Scan for the cell matching the given text and deliver its [x, y] coordinate at center. 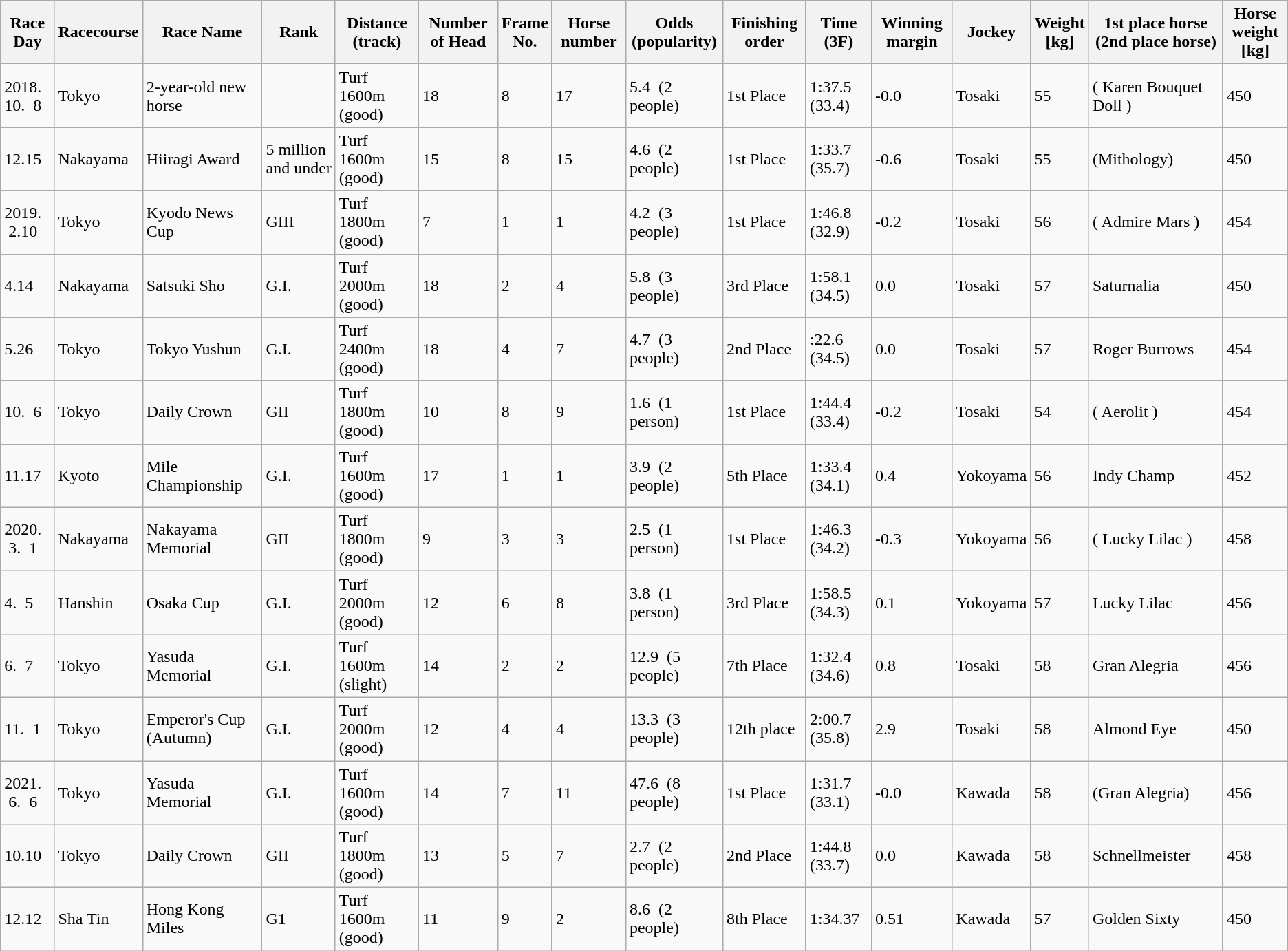
12.9 (5 people) [674, 665]
Osaka Cup [202, 602]
12.15 [28, 159]
10. 6 [28, 412]
Nakayama Memorial [202, 539]
Race Name [202, 32]
7th Place [765, 665]
G1 [299, 919]
12.12 [28, 919]
5.26 [28, 349]
Racecourse [98, 32]
2:00.7 (35.8) [838, 729]
11.17 [28, 475]
4.7 (3 people) [674, 349]
1:34.37 [838, 919]
Winning margin [912, 32]
FrameNo. [524, 32]
6. 7 [28, 665]
5 million and under [299, 159]
1:33.7 (35.7) [838, 159]
11. 1 [28, 729]
Emperor's Cup (Autumn) [202, 729]
Sha Tin [98, 919]
Mile Championship [202, 475]
1:33.4 (34.1) [838, 475]
Weight[kg] [1060, 32]
2019. 2.10 [28, 222]
5th Place [765, 475]
Roger Burrows [1156, 349]
1st place horse (2nd place horse) [1156, 32]
Distance (track) [377, 32]
(Mithology) [1156, 159]
Time(3F) [838, 32]
Lucky Lilac [1156, 602]
0.51 [912, 919]
47.6 (8 people) [674, 793]
13.3 (3 people) [674, 729]
Turf 1600m (slight) [377, 665]
1:37.5 (33.4) [838, 96]
8th Place [765, 919]
1:46.8 (32.9) [838, 222]
4.6 (2 people) [674, 159]
GIII [299, 222]
-0.6 [912, 159]
1:44.8 (33.7) [838, 856]
2-year-old new horse [202, 96]
Almond Eye [1156, 729]
Finishing order [765, 32]
Horse weight[kg] [1255, 32]
1:44.4 (33.4) [838, 412]
Hanshin [98, 602]
Odds(popularity) [674, 32]
Gran Alegria [1156, 665]
1.6 (1 person) [674, 412]
( Aerolit ) [1156, 412]
2018. 10. 8 [28, 96]
( Admire Mars ) [1156, 222]
Schnellmeister [1156, 856]
54 [1060, 412]
12th place [765, 729]
Saturnalia [1156, 286]
2.7 (2 people) [674, 856]
2020. 3. 1 [28, 539]
8.6 (2 people) [674, 919]
0.4 [912, 475]
452 [1255, 475]
5.8 (3 people) [674, 286]
4.2 (3 people) [674, 222]
Indy Champ [1156, 475]
0.1 [912, 602]
Tokyo Yushun [202, 349]
1:31.7 (33.1) [838, 793]
-0.3 [912, 539]
Kyoto [98, 475]
13 [458, 856]
2.9 [912, 729]
Kyodo News Cup [202, 222]
1:32.4 (34.6) [838, 665]
5 [524, 856]
2021. 6. 6 [28, 793]
( Karen Bouquet Doll ) [1156, 96]
Golden Sixty [1156, 919]
1:58.5 (34.3) [838, 602]
Turf 2400m (good) [377, 349]
( Lucky Lilac ) [1156, 539]
Race Day [28, 32]
Hiiragi Award [202, 159]
Rank [299, 32]
(Gran Alegria) [1156, 793]
0.8 [912, 665]
Number of Head [458, 32]
5.4 (2 people) [674, 96]
3.9 (2 people) [674, 475]
:22.6 (34.5) [838, 349]
4. 5 [28, 602]
3.8 (1 person) [674, 602]
Horse number [589, 32]
1:58.1 (34.5) [838, 286]
10 [458, 412]
Satsuki Sho [202, 286]
Jockey [991, 32]
10.10 [28, 856]
6 [524, 602]
1:46.3 (34.2) [838, 539]
2.5 (1 person) [674, 539]
Hong Kong Miles [202, 919]
4.14 [28, 286]
